Provide the [x, y] coordinate of the cell's center where the given text is located.  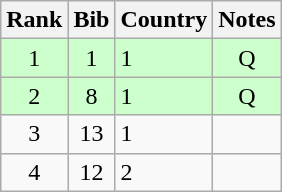
3 [34, 134]
8 [92, 96]
4 [34, 172]
Bib [92, 20]
Rank [34, 20]
Country [164, 20]
12 [92, 172]
13 [92, 134]
Notes [247, 20]
